Extract the (x, y) coordinate from the center of the cell holding the provided text.  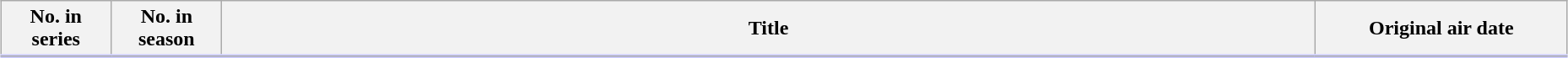
No. in series (56, 29)
Title (768, 29)
No. in season (167, 29)
Original air date (1441, 29)
